Scan for the cell matching the given text and deliver its [x, y] coordinate at center. 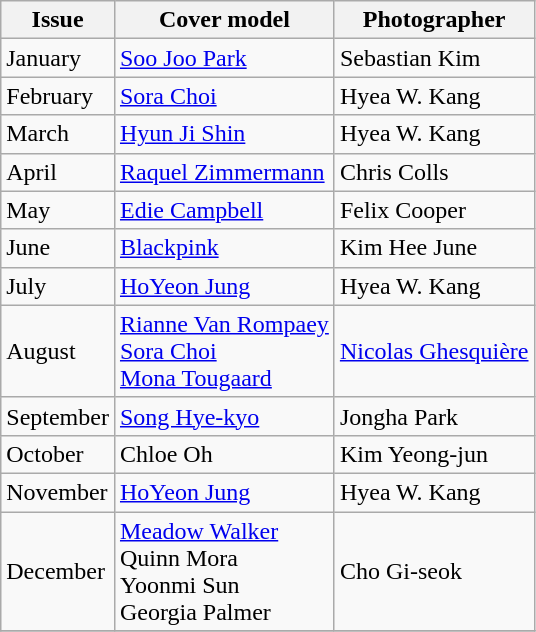
August [58, 351]
Cover model [224, 20]
Sebastian Kim [434, 58]
Chloe Oh [224, 454]
March [58, 134]
Blackpink [224, 248]
Cho Gi-seok [434, 572]
September [58, 416]
Sora Choi [224, 96]
Kim Yeong-jun [434, 454]
Hyun Ji Shin [224, 134]
October [58, 454]
Soo Joo Park [224, 58]
Raquel Zimmermann [224, 172]
June [58, 248]
Song Hye-kyo [224, 416]
July [58, 286]
December [58, 572]
Jongha Park [434, 416]
Chris Colls [434, 172]
Nicolas Ghesquière [434, 351]
April [58, 172]
May [58, 210]
Kim Hee June [434, 248]
Issue [58, 20]
Felix Cooper [434, 210]
Edie Campbell [224, 210]
Meadow Walker Quinn Mora Yoonmi Sun Georgia Palmer [224, 572]
January [58, 58]
February [58, 96]
Rianne Van RompaeySora ChoiMona Tougaard [224, 351]
November [58, 492]
Photographer [434, 20]
